Determine the [x, y] coordinate at the center of the cell enclosing the given text.  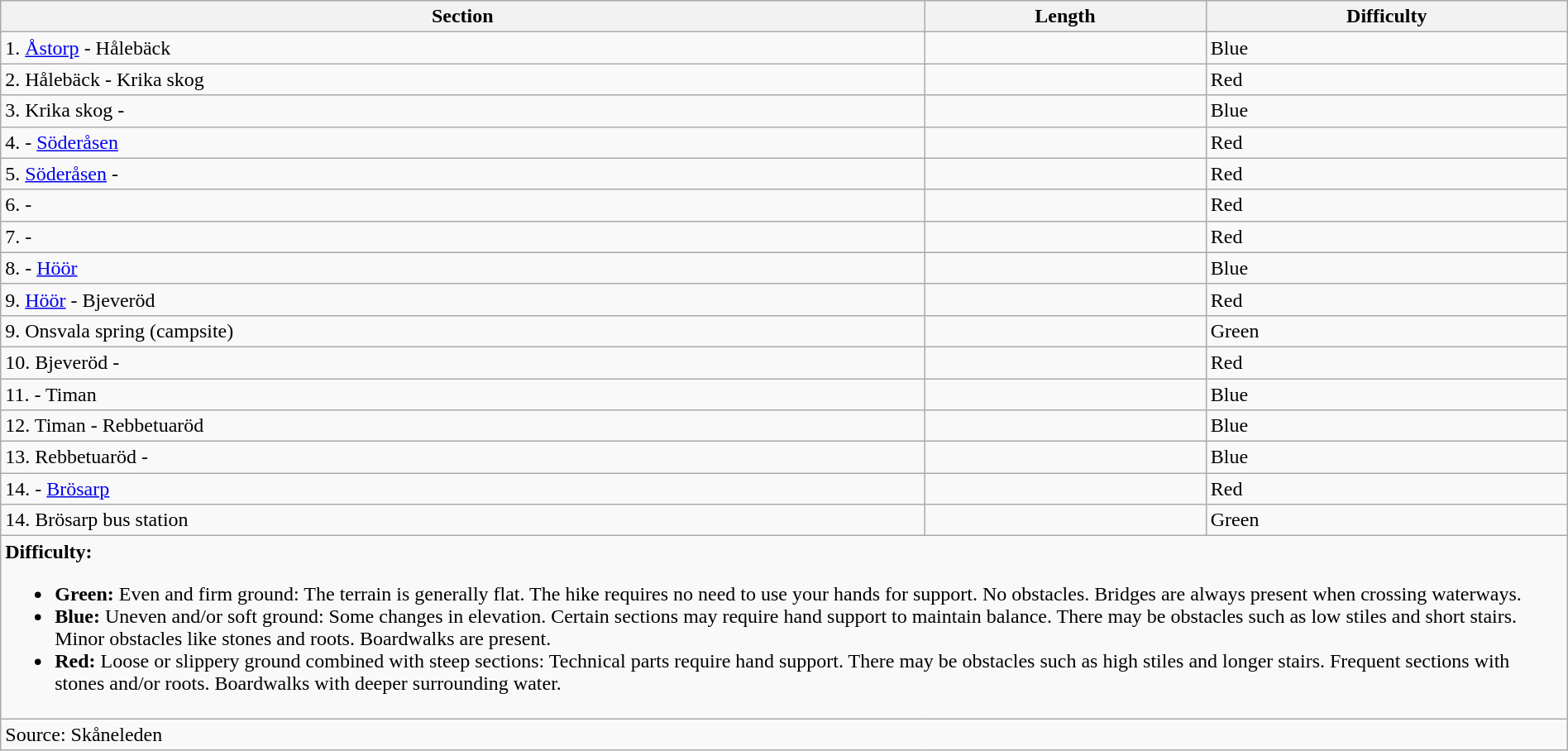
9. Onsvala spring (campsite) [463, 331]
6. - [463, 205]
2. Hålebäck - Krika skog [463, 79]
1. Åstorp - Hålebäck [463, 48]
10. Bjeveröd - [463, 362]
Length [1065, 17]
Source: Skåneleden [784, 734]
7. - [463, 237]
4. - Söderåsen [463, 142]
8. - Höör [463, 268]
5. Söderåsen - [463, 174]
12. Timan - Rebbetuaröd [463, 426]
Difficulty [1386, 17]
14. - Brösarp [463, 489]
Section [463, 17]
14. Brösarp bus station [463, 520]
3. Krika skog - [463, 111]
9. Höör - Bjeveröd [463, 299]
13. Rebbetuaröd - [463, 457]
11. - Timan [463, 395]
